Extract the [x, y] coordinate from the center of the cell holding the provided text.  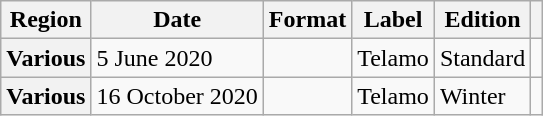
Date [177, 20]
Label [394, 20]
Edition [482, 20]
5 June 2020 [177, 58]
Standard [482, 58]
Winter [482, 96]
Region [46, 20]
Format [307, 20]
16 October 2020 [177, 96]
